Detect which cell encompasses the target text, then output its (X, Y) center coordinate. 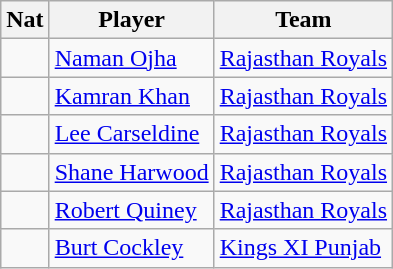
Lee Carseldine (132, 134)
Nat (25, 20)
Robert Quiney (132, 210)
Naman Ojha (132, 58)
Burt Cockley (132, 248)
Team (303, 20)
Shane Harwood (132, 172)
Kings XI Punjab (303, 248)
Player (132, 20)
Kamran Khan (132, 96)
